Return [X, Y] of the center of cell containing provided text 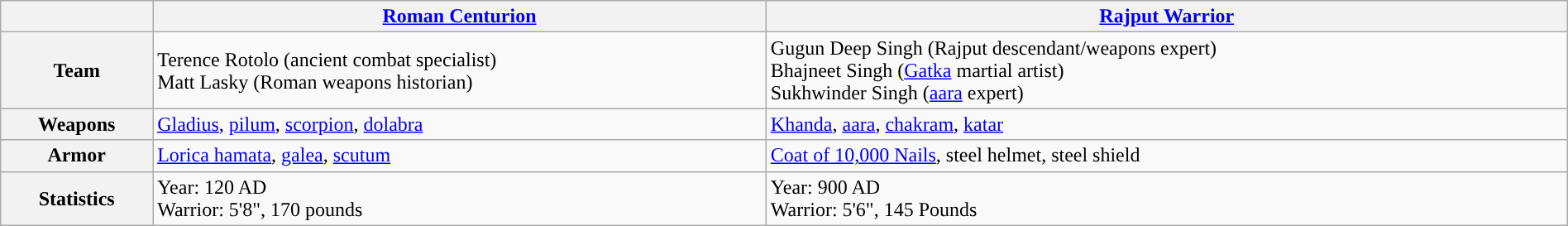
Statistics [77, 199]
Armor [77, 156]
Year: 900 ADWarrior: 5'6", 145 Pounds [1166, 199]
Gugun Deep Singh (Rajput descendant/weapons expert)Bhajneet Singh (Gatka martial artist)Sukhwinder Singh (aara expert) [1166, 70]
Gladius, pilum, scorpion, dolabra [460, 124]
Roman Centurion [460, 17]
Lorica hamata, galea, scutum [460, 156]
Khanda, aara, chakram, katar [1166, 124]
Year: 120 ADWarrior: 5'8", 170 pounds [460, 199]
Weapons [77, 124]
Rajput Warrior [1166, 17]
Team [77, 70]
Coat of 10,000 Nails, steel helmet, steel shield [1166, 156]
Terence Rotolo (ancient combat specialist)Matt Lasky (Roman weapons historian) [460, 70]
